Scan for the cell matching the given text and deliver its (X, Y) coordinate at center. 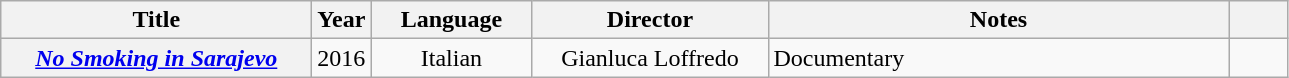
Gianluca Loffredo (650, 58)
Italian (452, 58)
2016 (342, 58)
Notes (998, 20)
Title (156, 20)
No Smoking in Sarajevo (156, 58)
Year (342, 20)
Director (650, 20)
Language (452, 20)
Documentary (998, 58)
